Search for the cell housing the specified text and yield its (x, y) center coordinate. 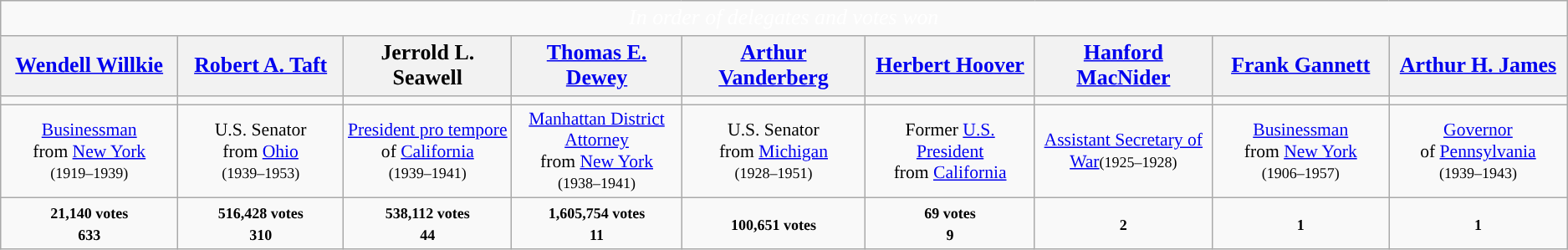
Assistant Secretary of War(1925–1928) (1123, 151)
U.S. Senatorfrom Ohio(1939–1953) (261, 151)
2 (1123, 224)
U.S. Senatorfrom Michigan(1928–1951) (774, 151)
Robert A. Taft (261, 66)
Thomas E. Dewey (597, 66)
President pro temporeof California(1939–1941) (428, 151)
Hanford MacNider (1123, 66)
538,112 votes44 (428, 224)
Manhattan District Attorneyfrom New York(1938–1941) (597, 151)
69 votes9 (950, 224)
Jerrold L. Seawell (428, 66)
1,605,754 votes11 (597, 224)
In order of delegates and votes won (784, 18)
Former U.S. Presidentfrom California (950, 151)
100,651 votes (774, 224)
Governorof Pennsylvania(1939–1943) (1478, 151)
21,140 votes633 (89, 224)
Businessman from New York (1919–1939) (89, 151)
Wendell Willkie (89, 66)
Arthur Vanderberg (774, 66)
Herbert Hoover (950, 66)
Businessman from New York (1906–1957) (1300, 151)
Arthur H. James (1478, 66)
Frank Gannett (1300, 66)
516,428 votes310 (261, 224)
